Return the [X, Y] coordinate for the center point of the cell that contains the specified text.  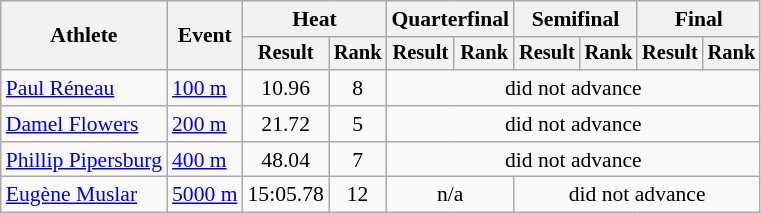
Eugène Muslar [84, 195]
Semifinal [576, 19]
Heat [315, 19]
8 [358, 88]
Phillip Pipersburg [84, 160]
200 m [204, 124]
Final [698, 19]
48.04 [286, 160]
15:05.78 [286, 195]
Quarterfinal [450, 19]
21.72 [286, 124]
Paul Réneau [84, 88]
10.96 [286, 88]
5 [358, 124]
400 m [204, 160]
12 [358, 195]
Athlete [84, 36]
n/a [450, 195]
7 [358, 160]
Damel Flowers [84, 124]
Event [204, 36]
100 m [204, 88]
5000 m [204, 195]
